Identify which cell holds the provided text, then report its (x, y) central coordinate. 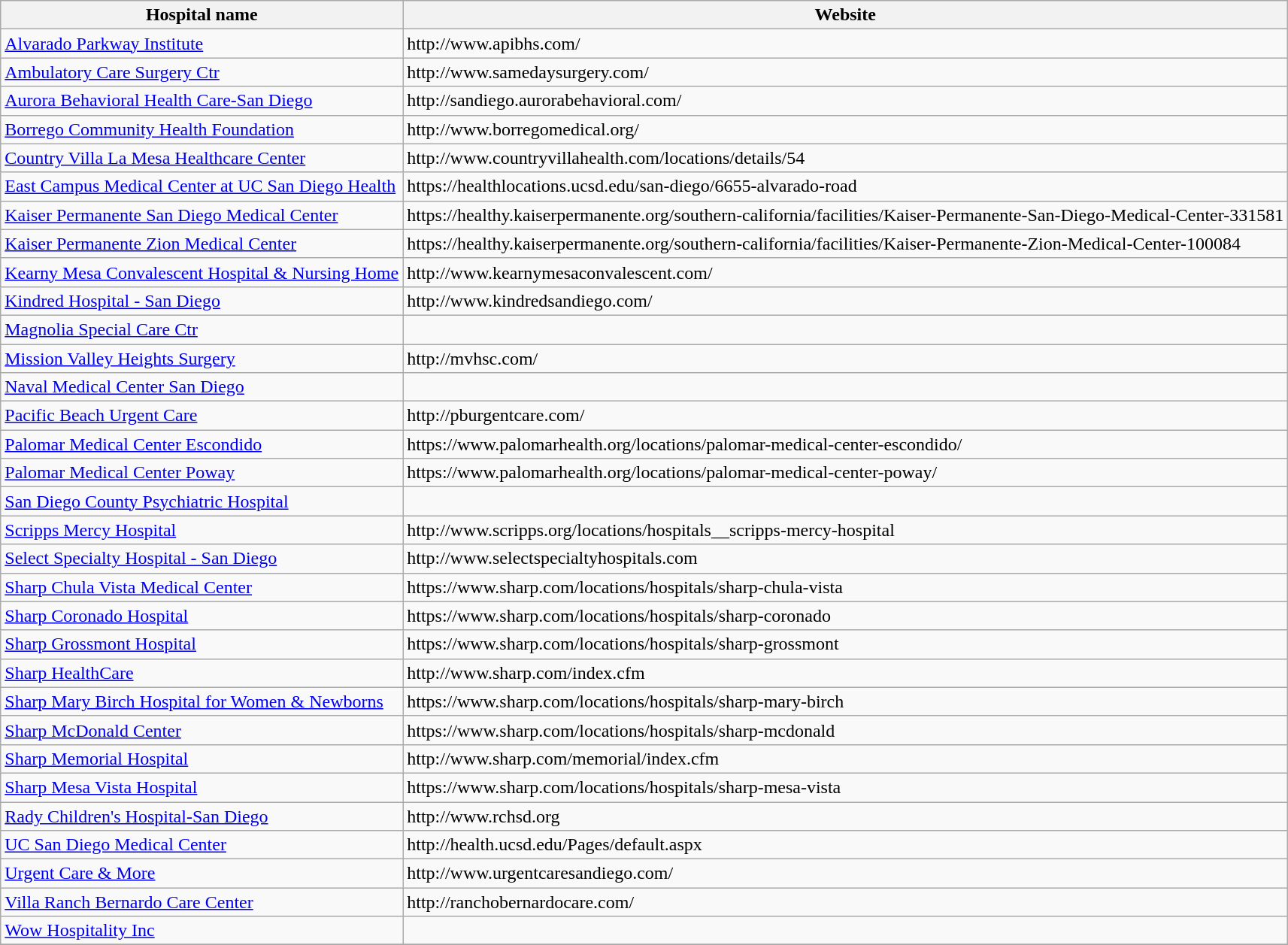
San Diego County Psychiatric Hospital (202, 501)
Borrego Community Health Foundation (202, 129)
Country Villa La Mesa Healthcare Center (202, 158)
http://www.sharp.com/memorial/index.cfm (845, 759)
Rady Children's Hospital-San Diego (202, 816)
Aurora Behavioral Health Care-San Diego (202, 101)
Urgent Care & More (202, 874)
Alvarado Parkway Institute (202, 44)
http://www.samedaysurgery.com/ (845, 72)
Sharp Chula Vista Medical Center (202, 587)
http://www.scripps.org/locations/hospitals__scripps-mercy-hospital (845, 530)
Kaiser Permanente San Diego Medical Center (202, 215)
https://www.sharp.com/locations/hospitals/sharp-coronado (845, 616)
Magnolia Special Care Ctr (202, 329)
Palomar Medical Center Poway (202, 473)
https://www.sharp.com/locations/hospitals/sharp-chula-vista (845, 587)
Wow Hospitality Inc (202, 931)
http://mvhsc.com/ (845, 359)
East Campus Medical Center at UC San Diego Health (202, 186)
Select Specialty Hospital - San Diego (202, 559)
http://www.kindredsandiego.com/ (845, 301)
http://sandiego.aurorabehavioral.com/ (845, 101)
Sharp HealthCare (202, 673)
https://healthy.kaiserpermanente.org/southern-california/facilities/Kaiser-Permanente-San-Diego-Medical-Center-331581 (845, 215)
Mission Valley Heights Surgery (202, 359)
Kaiser Permanente Zion Medical Center (202, 244)
Sharp Coronado Hospital (202, 616)
http://www.sharp.com/index.cfm (845, 673)
Scripps Mercy Hospital (202, 530)
http://www.rchsd.org (845, 816)
Pacific Beach Urgent Care (202, 416)
Sharp Grossmont Hospital (202, 644)
http://www.kearnymesaconvalescent.com/ (845, 272)
http://www.urgentcaresandiego.com/ (845, 874)
http://health.ucsd.edu/Pages/default.aspx (845, 845)
Palomar Medical Center Escondido (202, 444)
Ambulatory Care Surgery Ctr (202, 72)
https://www.sharp.com/locations/hospitals/sharp-mcdonald (845, 730)
https://www.palomarhealth.org/locations/palomar-medical-center-poway/ (845, 473)
http://ranchobernardocare.com/ (845, 902)
Kindred Hospital - San Diego (202, 301)
Sharp Memorial Hospital (202, 759)
http://www.countryvillahealth.com/locations/details/54 (845, 158)
http://pburgentcare.com/ (845, 416)
https://healthlocations.ucsd.edu/san-diego/6655-alvarado-road (845, 186)
https://www.sharp.com/locations/hospitals/sharp-mary-birch (845, 701)
https://www.sharp.com/locations/hospitals/sharp-grossmont (845, 644)
Website (845, 15)
Kearny Mesa Convalescent Hospital & Nursing Home (202, 272)
https://www.sharp.com/locations/hospitals/sharp-mesa-vista (845, 787)
Sharp Mesa Vista Hospital (202, 787)
http://www.selectspecialtyhospitals.com (845, 559)
https://healthy.kaiserpermanente.org/southern-california/facilities/Kaiser-Permanente-Zion-Medical-Center-100084 (845, 244)
Naval Medical Center San Diego (202, 387)
http://www.borregomedical.org/ (845, 129)
Villa Ranch Bernardo Care Center (202, 902)
Sharp Mary Birch Hospital for Women & Newborns (202, 701)
Hospital name (202, 15)
https://www.palomarhealth.org/locations/palomar-medical-center-escondido/ (845, 444)
UC San Diego Medical Center (202, 845)
Sharp McDonald Center (202, 730)
http://www.apibhs.com/ (845, 44)
